Locate the cell with the specified text and output its (x, y) center coordinate. 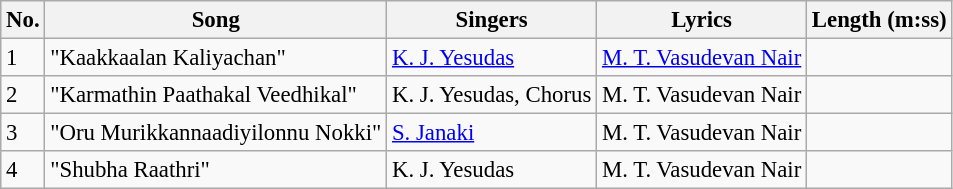
Length (m:ss) (880, 20)
No. (23, 20)
"Oru Murikkannaadiyilonnu Nokki" (216, 133)
1 (23, 58)
4 (23, 170)
"Karmathin Paathakal Veedhikal" (216, 95)
Lyrics (702, 20)
3 (23, 133)
Song (216, 20)
"Kaakkaalan Kaliyachan" (216, 58)
K. J. Yesudas, Chorus (492, 95)
S. Janaki (492, 133)
"Shubha Raathri" (216, 170)
2 (23, 95)
Singers (492, 20)
